Extract the (X, Y) coordinate from the center of the cell holding the provided text.  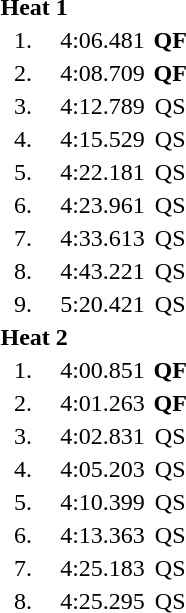
4:25.183 (102, 568)
4:43.221 (102, 271)
4:15.529 (102, 139)
4:33.613 (102, 238)
4:01.263 (102, 403)
4:02.831 (102, 436)
4:10.399 (102, 502)
4:13.363 (102, 535)
4:05.203 (102, 469)
4:23.961 (102, 205)
5:20.421 (102, 304)
4:00.851 (102, 370)
4:22.181 (102, 172)
4:06.481 (102, 40)
4:08.709 (102, 73)
4:12.789 (102, 106)
